Identify which cell holds the provided text, then report its (x, y) central coordinate. 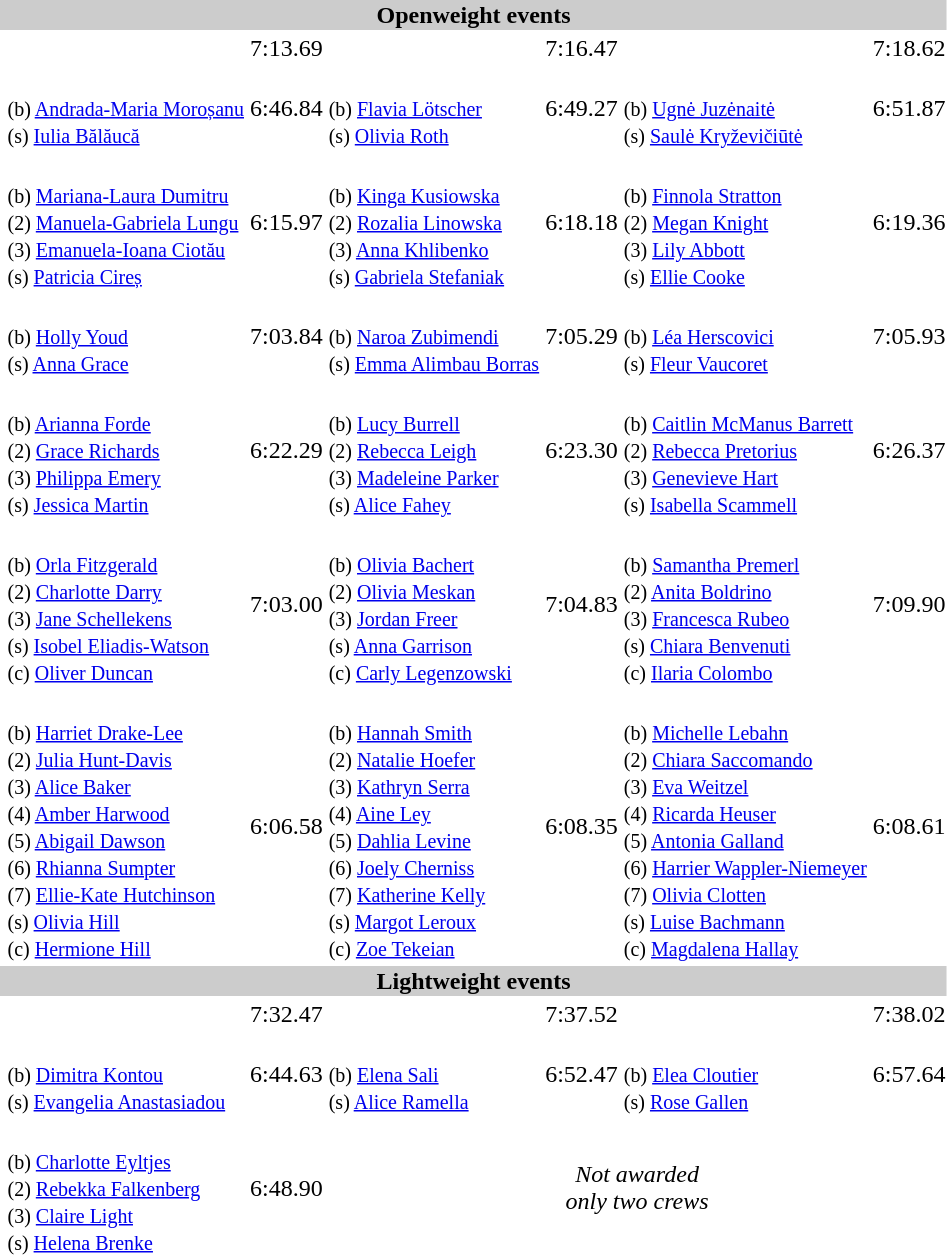
6:26.37 (909, 450)
(b) Olivia Bachert(2) Olivia Meskan(3) Jordan Freer(s) Anna Garrison(c) Carly Legenzowski (434, 604)
(b) Samantha Premerl(2) Anita Boldrino(3) Francesca Rubeo(s) Chiara Benvenuti(c) Ilaria Colombo (745, 604)
7:18.62 (909, 48)
(b) Mariana-Laura Dumitru(2) Manuela-Gabriela Lungu(3) Emanuela-Ioana Ciotău(s) Patricia Cireș (126, 222)
6:22.29 (287, 450)
6:23.30 (582, 450)
(b) Léa Herscovici (s) Fleur Vaucoret (745, 336)
(b) Caitlin McManus Barrett(2) Rebecca Pretorius(3) Genevieve Hart(s) Isabella Scammell (745, 450)
6:44.63 (287, 1074)
(b) Elea Cloutier (s) Rose Gallen (745, 1074)
(b) Arianna Forde(2) Grace Richards(3) Philippa Emery(s) Jessica Martin (126, 450)
6:15.97 (287, 222)
6:18.18 (582, 222)
(b) Finnola Stratton(2) Megan Knight(3) Lily Abbott(s) Ellie Cooke (745, 222)
(b) Flavia Lötscher (s) Olivia Roth (434, 108)
7:37.52 (582, 1014)
6:52.47 (582, 1074)
7:05.93 (909, 336)
(b) Andrada-Maria Moroșanu (s) Iulia Bălăucă (126, 108)
(b) Hannah Smith(2) Natalie Hoefer(3) Kathryn Serra(4) Aine Ley(5) Dahlia Levine(6) Joely Cherniss(7) Katherine Kelly(s) Margot Leroux(c) Zoe Tekeian (434, 826)
(b) Kinga Kusiowska(2) Rozalia Linowska(3) Anna Khlibenko(s) Gabriela Stefaniak (434, 222)
6:46.84 (287, 108)
7:09.90 (909, 604)
(b) Elena Sali (s) Alice Ramella (434, 1074)
(b) Ugnė Juzėnaitė (s) Saulė Kryževičiūtė (745, 108)
6:08.61 (909, 826)
7:16.47 (582, 48)
6:57.64 (909, 1074)
(b) Lucy Burrell(2) Rebecca Leigh(3) Madeleine Parker(s) Alice Fahey (434, 450)
7:32.47 (287, 1014)
(b) Dimitra Kontou (s) Evangelia Anastasiadou (126, 1074)
6:19.36 (909, 222)
7:05.29 (582, 336)
Openweight events (474, 15)
(b) Naroa Zubimendi (s) Emma Alimbau Borras (434, 336)
(b) Holly Youd (s) Anna Grace (126, 336)
(b) Orla Fitzgerald(2) Charlotte Darry(3) Jane Schellekens(s) Isobel Eliadis-Watson(c) Oliver Duncan (126, 604)
7:03.00 (287, 604)
7:13.69 (287, 48)
7:38.02 (909, 1014)
Lightweight events (474, 981)
6:51.87 (909, 108)
7:03.84 (287, 336)
7:04.83 (582, 604)
6:06.58 (287, 826)
6:08.35 (582, 826)
6:49.27 (582, 108)
